Locate the cell with the specified text and output its [X, Y] center coordinate. 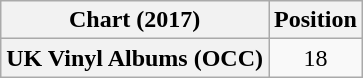
18 [316, 58]
UK Vinyl Albums (OCC) [135, 58]
Chart (2017) [135, 20]
Position [316, 20]
